From the cell containing the given text, extract its center point as [x, y] coordinate. 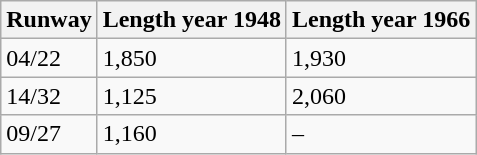
1,850 [192, 58]
– [380, 134]
Runway [49, 20]
09/27 [49, 134]
Length year 1948 [192, 20]
1,930 [380, 58]
04/22 [49, 58]
Length year 1966 [380, 20]
14/32 [49, 96]
1,160 [192, 134]
2,060 [380, 96]
1,125 [192, 96]
